Provide the [x, y] coordinate of the cell's center where the given text is located.  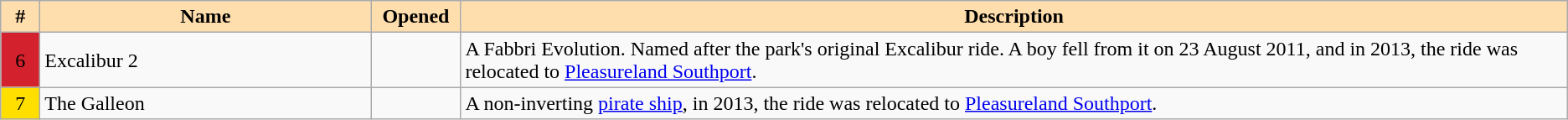
Name [206, 17]
6 [20, 60]
Excalibur 2 [206, 60]
Description [1014, 17]
# [20, 17]
Opened [415, 17]
The Galleon [206, 103]
A non-inverting pirate ship, in 2013, the ride was relocated to Pleasureland Southport. [1014, 103]
7 [20, 103]
